Locate the cell with the specified text and output its [X, Y] center coordinate. 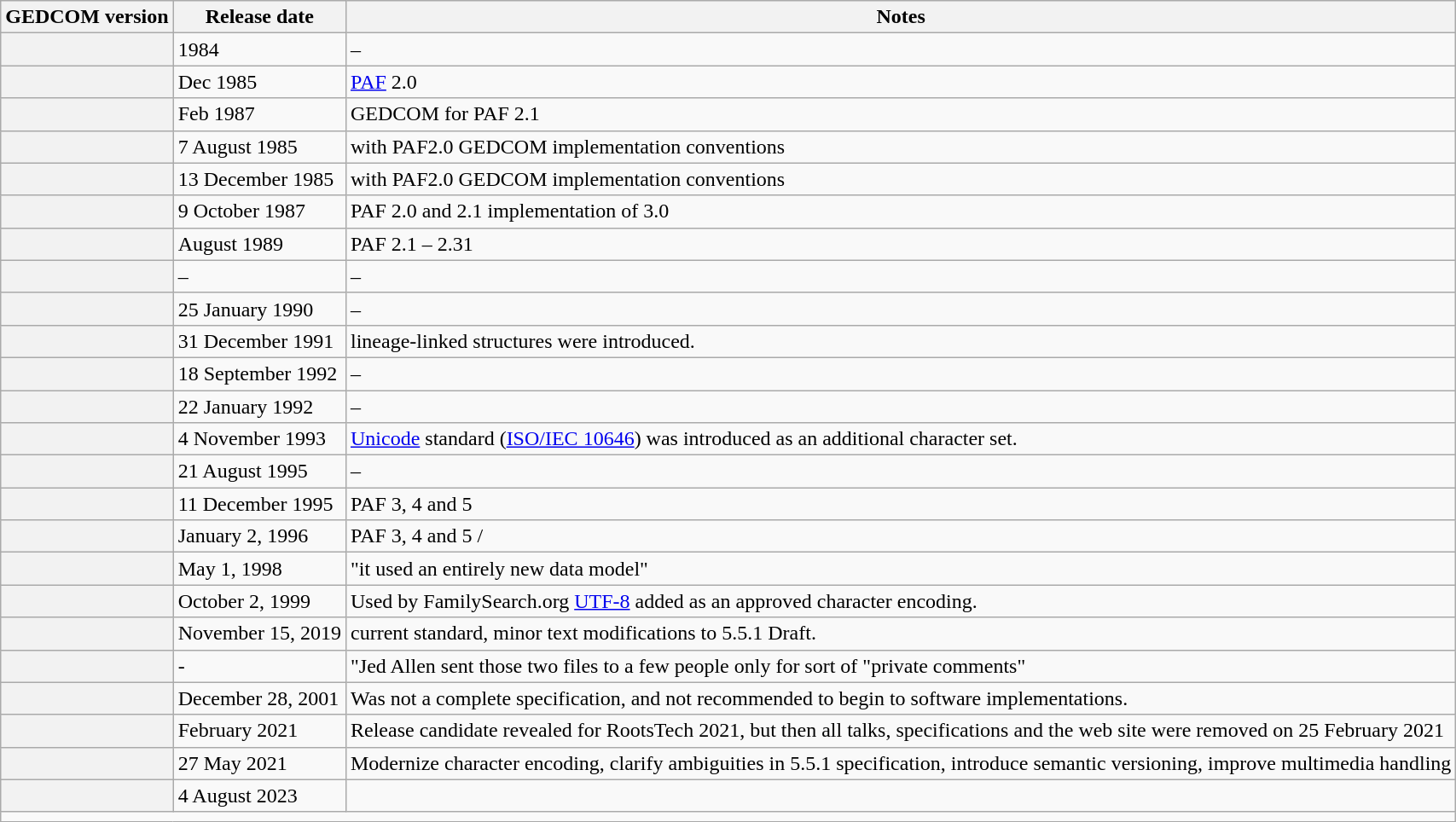
7 August 1985 [259, 147]
"Jed Allen sent those two files to a few people only for sort of "private comments" [901, 666]
February 2021 [259, 731]
Dec 1985 [259, 82]
Unicode standard (ISO/IEC 10646) was introduced as an additional character set. [901, 439]
1984 [259, 49]
21 August 1995 [259, 472]
11 December 1995 [259, 504]
Release date [259, 17]
October 2, 1999 [259, 601]
December 28, 2001 [259, 698]
Was not a complete specification, and not recommended to begin to software implementations. [901, 698]
GEDCOM version [87, 17]
22 January 1992 [259, 407]
27 May 2021 [259, 763]
PAF 2.0 and 2.1 implementation of 3.0 [901, 211]
PAF 2.0 [901, 82]
current standard, minor text modifications to 5.5.1 Draft. [901, 634]
Release candidate revealed for RootsTech 2021, but then all talks, specifications and the web site were removed on 25 February 2021 [901, 731]
November 15, 2019 [259, 634]
31 December 1991 [259, 341]
4 November 1993 [259, 439]
May 1, 1998 [259, 569]
25 January 1990 [259, 309]
9 October 1987 [259, 211]
Used by FamilySearch.org UTF-8 added as an approved character encoding. [901, 601]
GEDCOM for PAF 2.1 [901, 114]
18 September 1992 [259, 373]
August 1989 [259, 244]
- [259, 666]
January 2, 1996 [259, 536]
lineage-linked structures were introduced. [901, 341]
"it used an entirely new data model" [901, 569]
PAF 2.1 – 2.31 [901, 244]
PAF 3, 4 and 5 [901, 504]
13 December 1985 [259, 179]
Feb 1987 [259, 114]
PAF 3, 4 and 5 / [901, 536]
Modernize character encoding, clarify ambiguities in 5.5.1 specification, introduce semantic versioning, improve multimedia handling [901, 763]
4 August 2023 [259, 796]
Notes [901, 17]
